For the text-containing cell, return its midpoint in [X, Y] coordinate format. 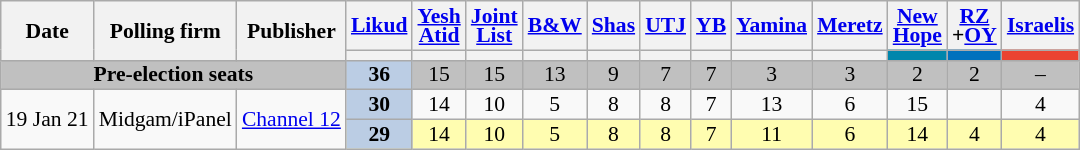
NewHope [918, 26]
YB [711, 26]
Channel 12 [292, 120]
Meretz [850, 26]
YeshAtid [438, 26]
JointList [494, 26]
RZ+OY [974, 26]
B&W [555, 26]
Polling firm [166, 30]
Israelis [1040, 26]
Likud [380, 26]
Shas [614, 26]
30 [380, 105]
29 [380, 135]
36 [380, 75]
UTJ [666, 26]
11 [772, 135]
– [1040, 75]
Pre-election seats [174, 75]
Yamina [772, 26]
Date [48, 30]
9 [614, 75]
19 Jan 21 [48, 120]
Publisher [292, 30]
Midgam/iPanel [166, 120]
